Detect which cell encompasses the target text, then output its [x, y] center coordinate. 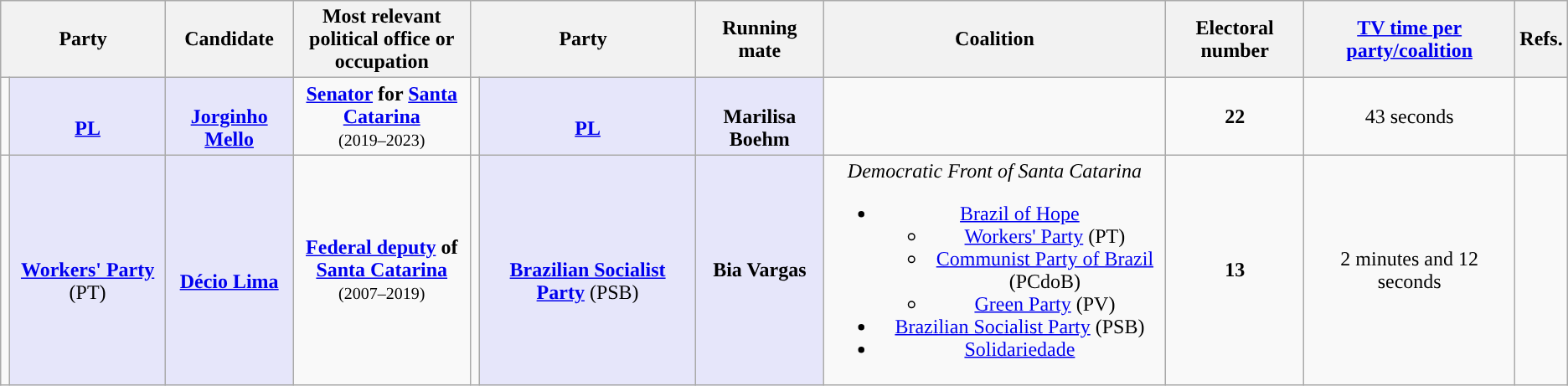
Workers' Party (PT) [88, 270]
Candidate [229, 39]
Coalition [995, 39]
Jorginho Mello [229, 116]
Senator for Santa Catarina(2019–2023) [382, 116]
Refs. [1541, 39]
Décio Lima [229, 270]
Electoral number [1235, 39]
22 [1235, 116]
43 seconds [1410, 116]
Federal deputy of Santa Catarina(2007–2019) [382, 270]
Marilisa Boehm [761, 116]
Running mate [761, 39]
Most relevant political office or occupation [382, 39]
Bia Vargas [761, 270]
2 minutes and 12 seconds [1410, 270]
Brazilian Socialist Party (PSB) [588, 270]
13 [1235, 270]
TV time per party/coalition [1410, 39]
